Search for the cell housing the specified text and yield its [x, y] center coordinate. 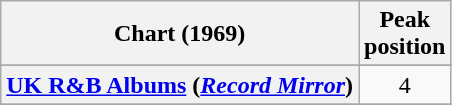
Peakposition [405, 34]
Chart (1969) [180, 34]
4 [405, 85]
UK R&B Albums (Record Mirror) [180, 85]
